From the cell containing the given text, extract its center point as [x, y] coordinate. 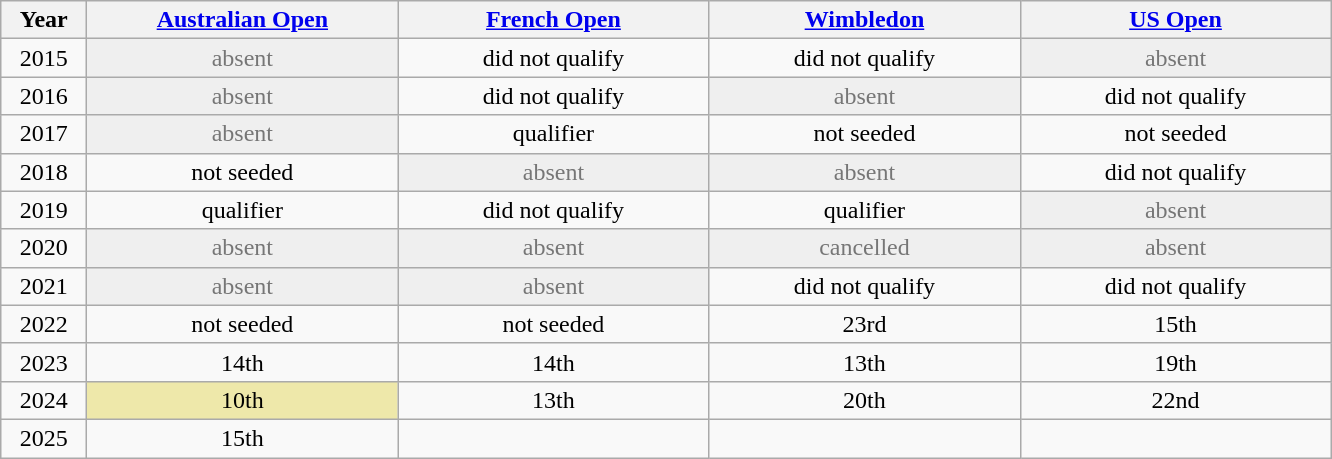
2023 [44, 362]
US Open [1176, 20]
2019 [44, 210]
Year [44, 20]
19th [1176, 362]
2025 [44, 438]
cancelled [864, 248]
Wimbledon [864, 20]
23rd [864, 324]
2018 [44, 172]
2017 [44, 134]
2022 [44, 324]
2015 [44, 58]
French Open [554, 20]
20th [864, 400]
2016 [44, 96]
Australian Open [242, 20]
2024 [44, 400]
2021 [44, 286]
2020 [44, 248]
22nd [1176, 400]
10th [242, 400]
